From the cell containing the given text, extract its center point as [X, Y] coordinate. 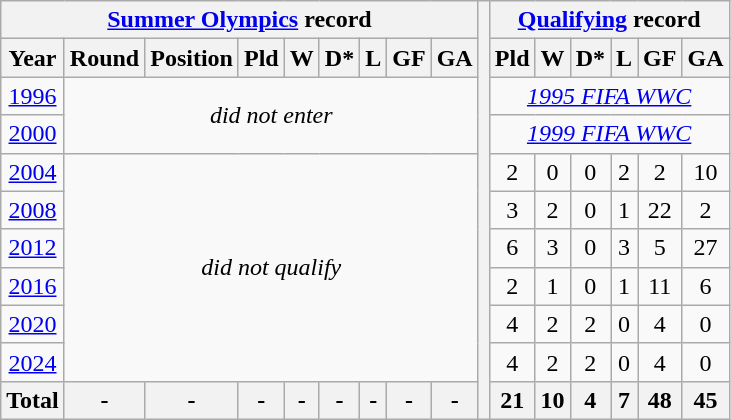
7 [624, 400]
2024 [33, 362]
11 [660, 286]
22 [660, 210]
2000 [33, 134]
48 [660, 400]
Round [104, 58]
45 [706, 400]
Qualifying record [609, 20]
1995 FIFA WWC [609, 96]
2012 [33, 248]
21 [512, 400]
2004 [33, 172]
5 [660, 248]
did not qualify [271, 267]
did not enter [271, 115]
Total [33, 400]
2020 [33, 324]
Summer Olympics record [240, 20]
Year [33, 58]
27 [706, 248]
Position [192, 58]
1996 [33, 96]
1999 FIFA WWC [609, 134]
2008 [33, 210]
2016 [33, 286]
